For the text-containing cell, return its midpoint in (X, Y) coordinate format. 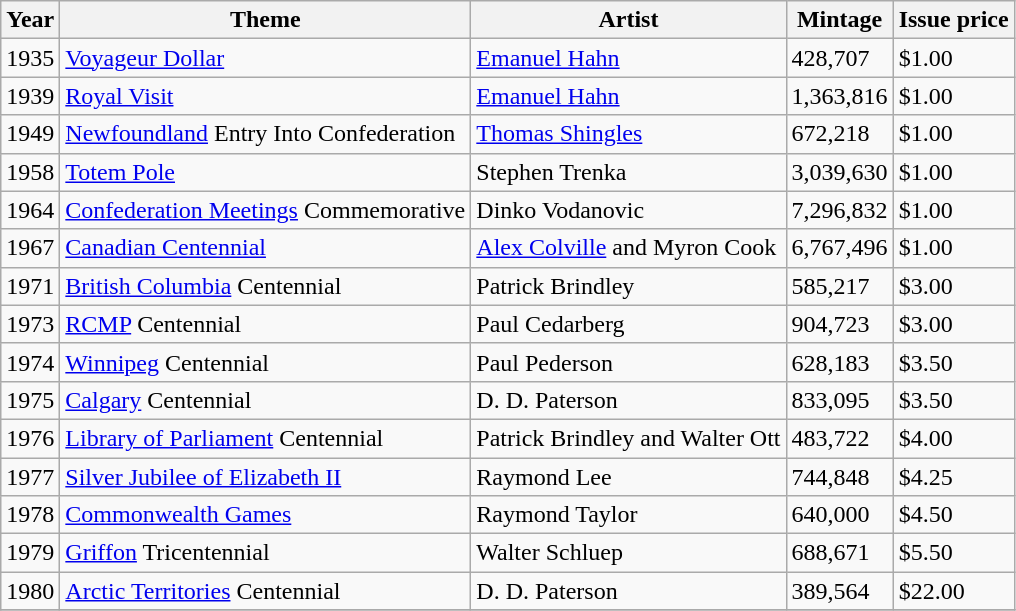
1979 (30, 553)
Voyageur Dollar (266, 58)
1935 (30, 58)
Canadian Centennial (266, 248)
833,095 (840, 400)
Newfoundland Entry Into Confederation (266, 134)
428,707 (840, 58)
Issue price (954, 20)
$4.50 (954, 515)
Walter Schluep (628, 553)
672,218 (840, 134)
Griffon Tricentennial (266, 553)
Alex Colville and Myron Cook (628, 248)
1974 (30, 362)
Year (30, 20)
Artist (628, 20)
1978 (30, 515)
1958 (30, 172)
Arctic Territories Centennial (266, 591)
$22.00 (954, 591)
1939 (30, 96)
Patrick Brindley and Walter Ott (628, 438)
1971 (30, 286)
Paul Cedarberg (628, 324)
1967 (30, 248)
6,767,496 (840, 248)
1,363,816 (840, 96)
904,723 (840, 324)
1976 (30, 438)
Royal Visit (266, 96)
389,564 (840, 591)
1964 (30, 210)
$4.25 (954, 477)
Stephen Trenka (628, 172)
3,039,630 (840, 172)
628,183 (840, 362)
483,722 (840, 438)
Winnipeg Centennial (266, 362)
Calgary Centennial (266, 400)
British Columbia Centennial (266, 286)
Library of Parliament Centennial (266, 438)
Dinko Vodanovic (628, 210)
Confederation Meetings Commemorative (266, 210)
Mintage (840, 20)
Thomas Shingles (628, 134)
$4.00 (954, 438)
1973 (30, 324)
1980 (30, 591)
640,000 (840, 515)
Totem Pole (266, 172)
Patrick Brindley (628, 286)
744,848 (840, 477)
Raymond Taylor (628, 515)
1975 (30, 400)
1949 (30, 134)
Raymond Lee (628, 477)
7,296,832 (840, 210)
Silver Jubilee of Elizabeth II (266, 477)
Commonwealth Games (266, 515)
RCMP Centennial (266, 324)
$5.50 (954, 553)
1977 (30, 477)
Paul Pederson (628, 362)
585,217 (840, 286)
Theme (266, 20)
688,671 (840, 553)
